Detect which cell encompasses the target text, then output its (X, Y) center coordinate. 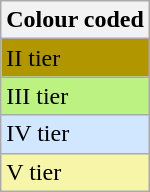
Colour coded (76, 20)
II tier (76, 58)
IV tier (76, 134)
III tier (76, 96)
V tier (76, 172)
